From the cell containing the given text, extract its center point as [X, Y] coordinate. 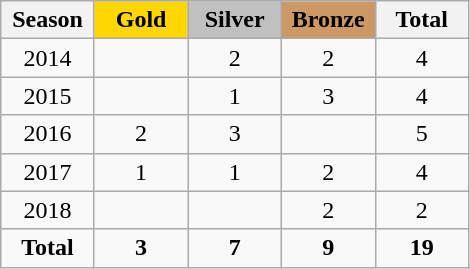
Season [48, 20]
9 [328, 248]
2015 [48, 96]
2014 [48, 58]
Bronze [328, 20]
Gold [141, 20]
2018 [48, 210]
2016 [48, 134]
2017 [48, 172]
Silver [235, 20]
7 [235, 248]
19 [422, 248]
5 [422, 134]
